Identify which cell holds the provided text, then report its (X, Y) central coordinate. 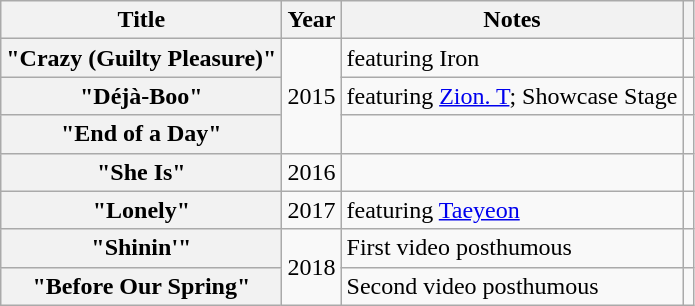
2018 (312, 267)
"End of a Day" (142, 134)
featuring Iron (512, 58)
featuring Taeyeon (512, 210)
2015 (312, 96)
"Shinin'" (142, 248)
Second video posthumous (512, 286)
Year (312, 20)
First video posthumous (512, 248)
"Déjà-Boo" (142, 96)
"She Is" (142, 172)
2016 (312, 172)
Title (142, 20)
"Before Our Spring" (142, 286)
Notes (512, 20)
"Crazy (Guilty Pleasure)" (142, 58)
"Lonely" (142, 210)
featuring Zion. T; Showcase Stage (512, 96)
2017 (312, 210)
